Output the [X, Y] coordinate of the center of the cell containing the given text.  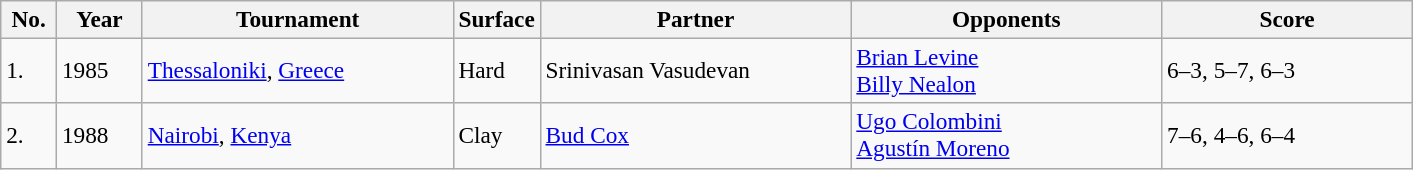
Score [1288, 19]
1988 [100, 136]
No. [29, 19]
Bud Cox [696, 136]
2. [29, 136]
Thessaloniki, Greece [298, 70]
1985 [100, 70]
Surface [496, 19]
Tournament [298, 19]
Opponents [1006, 19]
1. [29, 70]
Clay [496, 136]
7–6, 4–6, 6–4 [1288, 136]
Year [100, 19]
Hard [496, 70]
Ugo Colombini Agustín Moreno [1006, 136]
Srinivasan Vasudevan [696, 70]
6–3, 5–7, 6–3 [1288, 70]
Nairobi, Kenya [298, 136]
Partner [696, 19]
Brian Levine Billy Nealon [1006, 70]
